Search for the cell housing the specified text and yield its [X, Y] center coordinate. 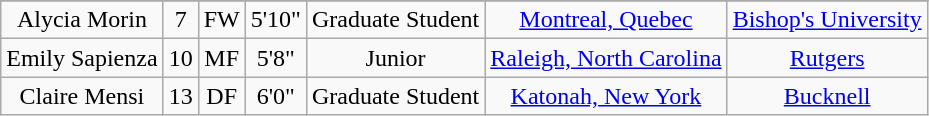
Alycia Morin [82, 20]
7 [180, 20]
FW [222, 20]
13 [180, 96]
Rutgers [827, 58]
Katonah, New York [606, 96]
Bucknell [827, 96]
Bishop's University [827, 20]
5'10" [276, 20]
5'8" [276, 58]
Junior [395, 58]
Claire Mensi [82, 96]
6'0" [276, 96]
Raleigh, North Carolina [606, 58]
MF [222, 58]
Emily Sapienza [82, 58]
10 [180, 58]
Montreal, Quebec [606, 20]
DF [222, 96]
